Pinpoint the cell where the given text exists, returning its (x, y) midpoint coordinate. 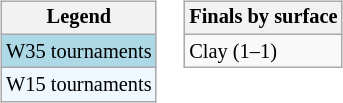
W35 tournaments (78, 51)
Clay (1–1) (263, 51)
Finals by surface (263, 18)
W15 tournaments (78, 85)
Legend (78, 18)
